Search for the cell housing the specified text and yield its [X, Y] center coordinate. 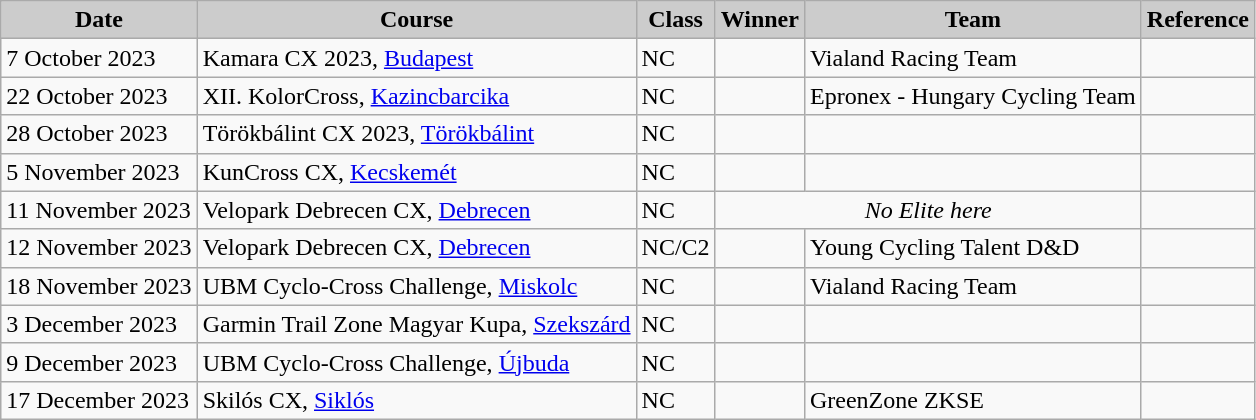
Winner [760, 20]
No Elite here [928, 210]
Date [99, 20]
Team [972, 20]
UBM Cyclo-Cross Challenge, Újbuda [416, 362]
12 November 2023 [99, 248]
18 November 2023 [99, 286]
11 November 2023 [99, 210]
XII. KolorCross, Kazincbarcika [416, 96]
Young Cycling Talent D&D [972, 248]
UBM Cyclo-Cross Challenge, Miskolc [416, 286]
22 October 2023 [99, 96]
28 October 2023 [99, 134]
KunCross CX, Kecskemét [416, 172]
Törökbálint CX 2023, Törökbálint [416, 134]
3 December 2023 [99, 324]
Course [416, 20]
Kamara CX 2023, Budapest [416, 58]
Epronex - Hungary Cycling Team [972, 96]
NC/C2 [676, 248]
Skilós CX, Siklós [416, 400]
Reference [1198, 20]
GreenZone ZKSE [972, 400]
17 December 2023 [99, 400]
5 November 2023 [99, 172]
Garmin Trail Zone Magyar Kupa, Szekszárd [416, 324]
7 October 2023 [99, 58]
Class [676, 20]
9 December 2023 [99, 362]
